Return (x, y) of the center of cell containing provided text 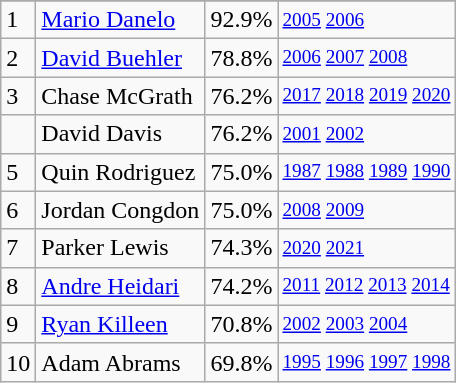
2011 2012 2013 2014 (366, 286)
Jordan Congdon (120, 210)
Adam Abrams (120, 362)
1987 1988 1989 1990 (366, 172)
2002 2003 2004 (366, 324)
Parker Lewis (120, 248)
92.9% (242, 20)
8 (18, 286)
70.8% (242, 324)
78.8% (242, 58)
3 (18, 96)
Quin Rodriguez (120, 172)
2008 2009 (366, 210)
David Buehler (120, 58)
2001 2002 (366, 134)
2005 2006 (366, 20)
Ryan Killeen (120, 324)
6 (18, 210)
10 (18, 362)
5 (18, 172)
2 (18, 58)
9 (18, 324)
Andre Heidari (120, 286)
74.3% (242, 248)
David Davis (120, 134)
2006 2007 2008 (366, 58)
Chase McGrath (120, 96)
1995 1996 1997 1998 (366, 362)
2020 2021 (366, 248)
2017 2018 2019 2020 (366, 96)
69.8% (242, 362)
7 (18, 248)
74.2% (242, 286)
1 (18, 20)
Mario Danelo (120, 20)
